From the cell containing the given text, extract its center point as [x, y] coordinate. 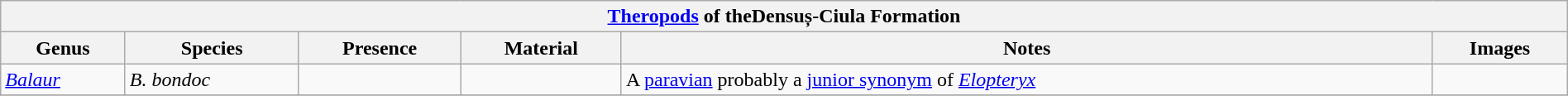
A paravian probably a junior synonym of Elopteryx [1026, 79]
Theropods of theDensuș-Ciula Formation [784, 17]
Material [541, 48]
B. bondoc [212, 79]
Images [1500, 48]
Balaur [63, 79]
Species [212, 48]
Notes [1026, 48]
Genus [63, 48]
Presence [380, 48]
